Find where the given text appears and provide that cell's center as (x, y) coordinate. 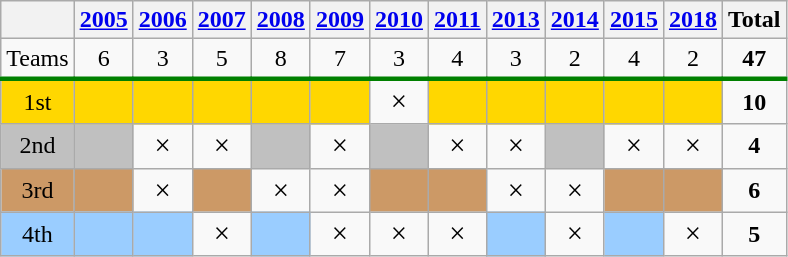
2018 (692, 20)
2006 (162, 20)
47 (754, 59)
7 (340, 59)
2009 (340, 20)
10 (754, 101)
8 (280, 59)
2005 (104, 20)
1st (38, 101)
3rd (38, 190)
2010 (398, 20)
2011 (457, 20)
2008 (280, 20)
4th (38, 234)
2013 (516, 20)
Total (754, 20)
2014 (574, 20)
2007 (222, 20)
2015 (634, 20)
2nd (38, 146)
Teams (38, 59)
